Output the (x, y) coordinate of the center of the cell containing the given text.  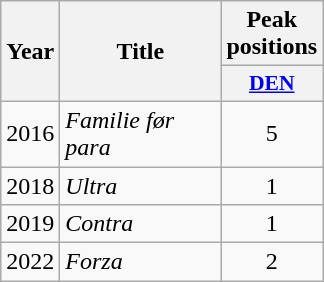
Contra (140, 224)
2019 (30, 224)
2022 (30, 262)
DEN (272, 84)
Year (30, 52)
2 (272, 262)
Ultra (140, 185)
Forza (140, 262)
2016 (30, 134)
Peak positions (272, 34)
5 (272, 134)
Title (140, 52)
2018 (30, 185)
Familie før para (140, 134)
